Find where the given text appears and provide that cell's center as (X, Y) coordinate. 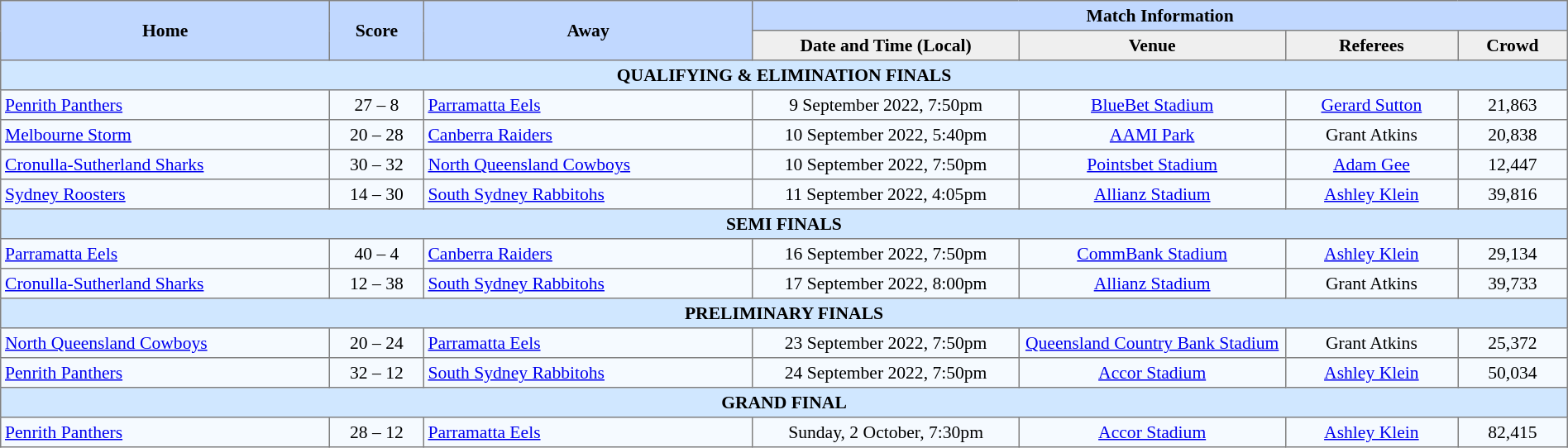
Pointsbet Stadium (1152, 164)
50,034 (1513, 373)
BlueBet Stadium (1152, 105)
39,816 (1513, 194)
32 – 12 (377, 373)
27 – 8 (377, 105)
PRELIMINARY FINALS (784, 313)
9 September 2022, 7:50pm (886, 105)
GRAND FINAL (784, 403)
Adam Gee (1371, 164)
20 – 24 (377, 343)
25,372 (1513, 343)
Queensland Country Bank Stadium (1152, 343)
40 – 4 (377, 254)
14 – 30 (377, 194)
Sunday, 2 October, 7:30pm (886, 432)
24 September 2022, 7:50pm (886, 373)
17 September 2022, 8:00pm (886, 284)
10 September 2022, 7:50pm (886, 164)
Venue (1152, 45)
12,447 (1513, 164)
Sydney Roosters (165, 194)
28 – 12 (377, 432)
16 September 2022, 7:50pm (886, 254)
21,863 (1513, 105)
Referees (1371, 45)
Crowd (1513, 45)
30 – 32 (377, 164)
39,733 (1513, 284)
Gerard Sutton (1371, 105)
Match Information (1159, 16)
Melbourne Storm (165, 135)
AAMI Park (1152, 135)
23 September 2022, 7:50pm (886, 343)
CommBank Stadium (1152, 254)
Away (588, 31)
10 September 2022, 5:40pm (886, 135)
QUALIFYING & ELIMINATION FINALS (784, 75)
12 – 38 (377, 284)
SEMI FINALS (784, 224)
82,415 (1513, 432)
20,838 (1513, 135)
20 – 28 (377, 135)
Score (377, 31)
11 September 2022, 4:05pm (886, 194)
29,134 (1513, 254)
Date and Time (Local) (886, 45)
Home (165, 31)
